Output the (X, Y) coordinate of the center of the cell containing the given text.  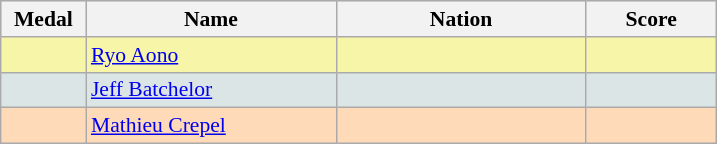
Jeff Batchelor (211, 90)
Name (211, 19)
Mathieu Crepel (211, 126)
Medal (44, 19)
Nation (461, 19)
Score (651, 19)
Ryo Aono (211, 55)
